Pinpoint the cell where the given text exists, returning its (X, Y) midpoint coordinate. 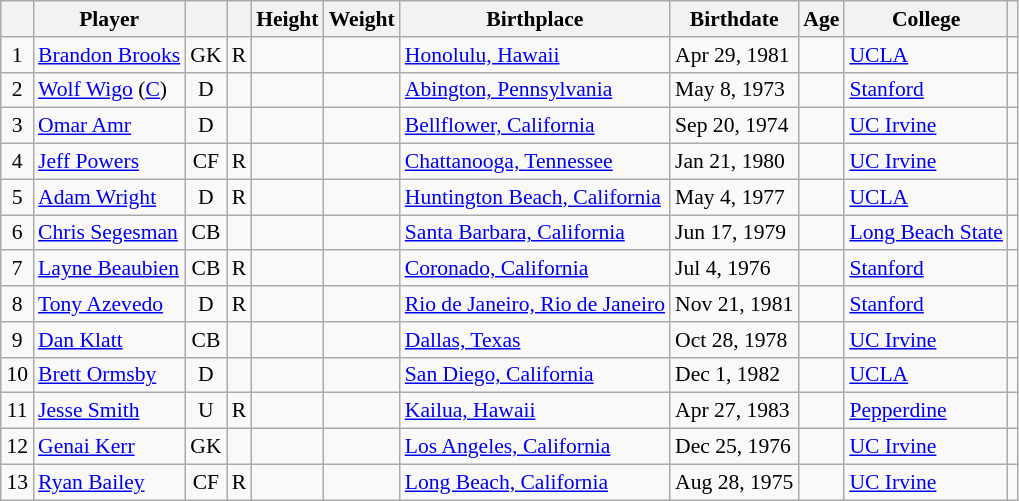
3 (17, 126)
Apr 27, 1983 (734, 411)
1 (17, 55)
San Diego, California (535, 375)
4 (17, 162)
12 (17, 447)
May 8, 1973 (734, 90)
Santa Barbara, California (535, 233)
6 (17, 233)
Pepperdine (926, 411)
Jeff Powers (109, 162)
Birthdate (734, 19)
U (206, 411)
May 4, 1977 (734, 197)
Jul 4, 1976 (734, 269)
Nov 21, 1981 (734, 304)
Wolf Wigo (C) (109, 90)
Height (287, 19)
Adam Wright (109, 197)
Bellflower, California (535, 126)
Huntington Beach, California (535, 197)
Omar Amr (109, 126)
Rio de Janeiro, Rio de Janeiro (535, 304)
Kailua, Hawaii (535, 411)
Los Angeles, California (535, 447)
College (926, 19)
13 (17, 482)
Sep 20, 1974 (734, 126)
Oct 28, 1978 (734, 340)
Dan Klatt (109, 340)
Abington, Pennsylvania (535, 90)
Ryan Bailey (109, 482)
Weight (362, 19)
Chris Segesman (109, 233)
Aug 28, 1975 (734, 482)
Age (821, 19)
Long Beach, California (535, 482)
Chattanooga, Tennessee (535, 162)
Tony Azevedo (109, 304)
7 (17, 269)
5 (17, 197)
Dec 25, 1976 (734, 447)
Dec 1, 1982 (734, 375)
Birthplace (535, 19)
Apr 29, 1981 (734, 55)
9 (17, 340)
Player (109, 19)
Brandon Brooks (109, 55)
Brett Ormsby (109, 375)
Dallas, Texas (535, 340)
Coronado, California (535, 269)
10 (17, 375)
11 (17, 411)
Genai Kerr (109, 447)
Jun 17, 1979 (734, 233)
Jesse Smith (109, 411)
Jan 21, 1980 (734, 162)
Long Beach State (926, 233)
8 (17, 304)
Layne Beaubien (109, 269)
Honolulu, Hawaii (535, 55)
2 (17, 90)
